Detect which cell encompasses the target text, then output its (x, y) center coordinate. 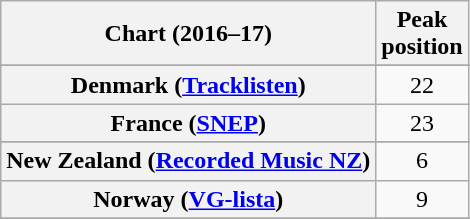
Chart (2016–17) (188, 34)
Peakposition (422, 34)
France (SNEP) (188, 123)
Norway (VG-lista) (188, 199)
23 (422, 123)
Denmark (Tracklisten) (188, 85)
New Zealand (Recorded Music NZ) (188, 161)
6 (422, 161)
22 (422, 85)
9 (422, 199)
